Scan for the cell matching the given text and deliver its (x, y) coordinate at center. 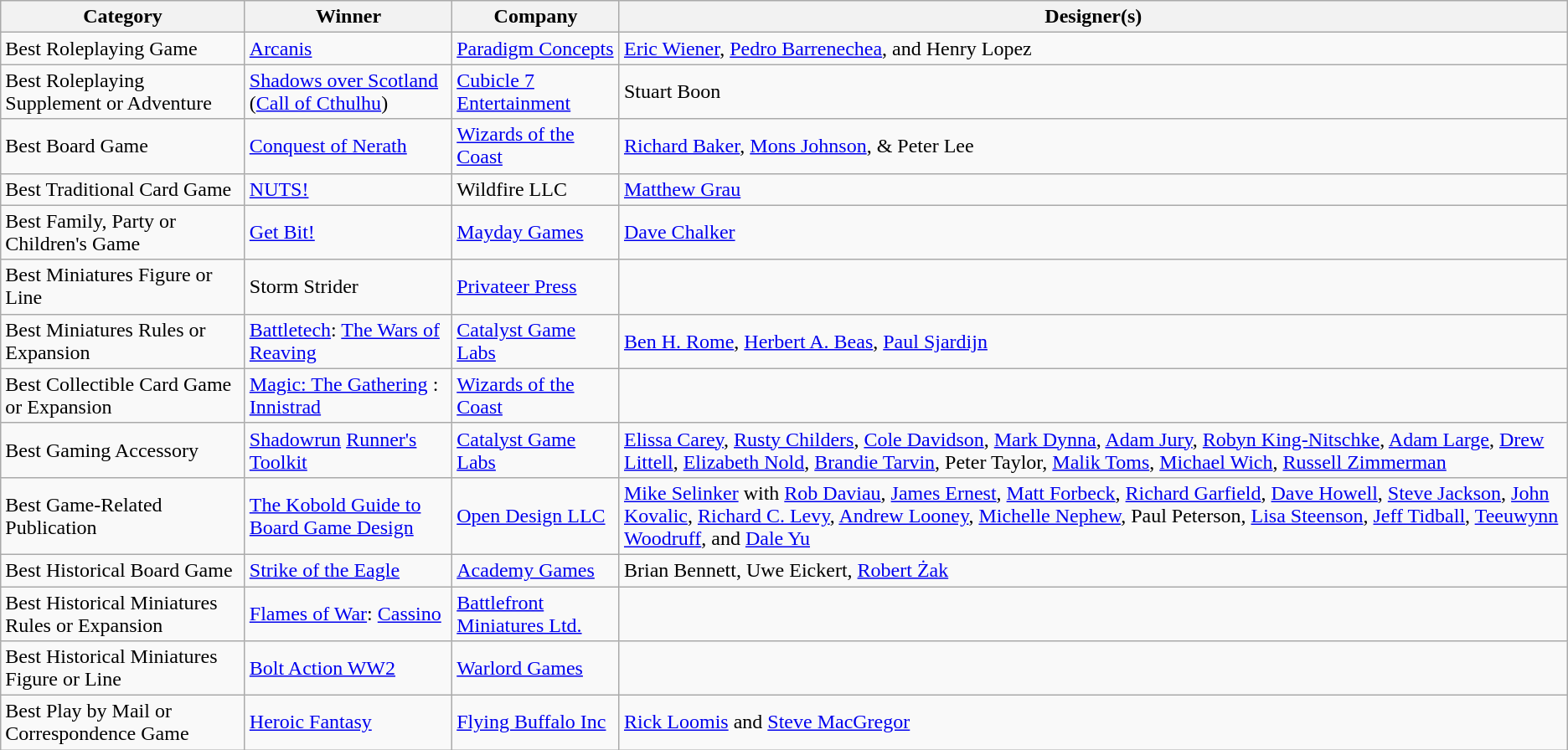
Best Miniatures Rules or Expansion (123, 342)
Get Bit! (348, 233)
NUTS! (348, 189)
Bolt Action WW2 (348, 668)
Battlefront Miniatures Ltd. (536, 613)
Best Play by Mail or Correspondence Game (123, 723)
Ben H. Rome, Herbert A. Beas, Paul Sjardijn (1093, 342)
Wildfire LLC (536, 189)
Privateer Press (536, 286)
Best Traditional Card Game (123, 189)
Rick Loomis and Steve MacGregor (1093, 723)
Flames of War: Cassino (348, 613)
Category (123, 17)
Best Gaming Accessory (123, 450)
Flying Buffalo Inc (536, 723)
Best Roleplaying Supplement or Adventure (123, 92)
Company (536, 17)
Open Design LLC (536, 516)
Cubicle 7 Entertainment (536, 92)
Heroic Fantasy (348, 723)
Designer(s) (1093, 17)
Warlord Games (536, 668)
Best Historical Miniatures Rules or Expansion (123, 613)
Best Collectible Card Game or Expansion (123, 395)
Matthew Grau (1093, 189)
Richard Baker, Mons Johnson, & Peter Lee (1093, 146)
Mayday Games (536, 233)
Arcanis (348, 49)
Magic: The Gathering : Innistrad (348, 395)
Shadowrun Runner's Toolkit (348, 450)
Academy Games (536, 570)
Best Miniatures Figure or Line (123, 286)
Strike of the Eagle (348, 570)
Eric Wiener, Pedro Barrenechea, and Henry Lopez (1093, 49)
Best Historical Miniatures Figure or Line (123, 668)
Best Game-Related Publication (123, 516)
The Kobold Guide to Board Game Design (348, 516)
Winner (348, 17)
Best Roleplaying Game (123, 49)
Best Family, Party or Children's Game (123, 233)
Dave Chalker (1093, 233)
Brian Bennett, Uwe Eickert, Robert Żak (1093, 570)
Battletech: The Wars of Reaving (348, 342)
Shadows over Scotland (Call of Cthulhu) (348, 92)
Best Board Game (123, 146)
Stuart Boon (1093, 92)
Storm Strider (348, 286)
Best Historical Board Game (123, 570)
Conquest of Nerath (348, 146)
Paradigm Concepts (536, 49)
